Locate the cell with the specified text and output its [X, Y] center coordinate. 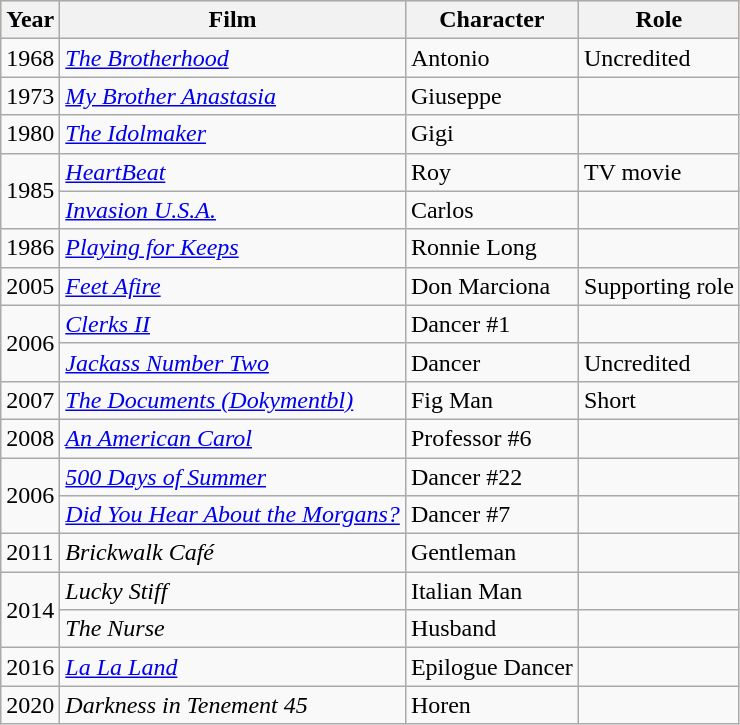
Invasion U.S.A. [233, 210]
An American Carol [233, 438]
Professor #6 [492, 438]
HeartBeat [233, 172]
Epilogue Dancer [492, 667]
Fig Man [492, 400]
1973 [30, 96]
The Nurse [233, 629]
500 Days of Summer [233, 477]
Giuseppe [492, 96]
1986 [30, 248]
My Brother Anastasia [233, 96]
Horen [492, 705]
Dancer #7 [492, 515]
The Documents (Dokymentbl) [233, 400]
The Idolmaker [233, 134]
Husband [492, 629]
Brickwalk Café [233, 553]
Italian Man [492, 591]
Dancer [492, 362]
Antonio [492, 58]
TV movie [658, 172]
Clerks II [233, 324]
1968 [30, 58]
La La Land [233, 667]
Supporting role [658, 286]
Carlos [492, 210]
2020 [30, 705]
Gigi [492, 134]
Film [233, 20]
Character [492, 20]
2008 [30, 438]
2014 [30, 610]
1985 [30, 191]
Dancer #22 [492, 477]
Playing for Keeps [233, 248]
2007 [30, 400]
Darkness in Tenement 45 [233, 705]
Don Marciona [492, 286]
Did You Hear About the Morgans? [233, 515]
Role [658, 20]
Roy [492, 172]
Gentleman [492, 553]
2011 [30, 553]
Dancer #1 [492, 324]
1980 [30, 134]
Year [30, 20]
2005 [30, 286]
Short [658, 400]
Feet Afire [233, 286]
2016 [30, 667]
The Brotherhood [233, 58]
Ronnie Long [492, 248]
Lucky Stiff [233, 591]
Jackass Number Two [233, 362]
